Scan for the cell matching the given text and deliver its (X, Y) coordinate at center. 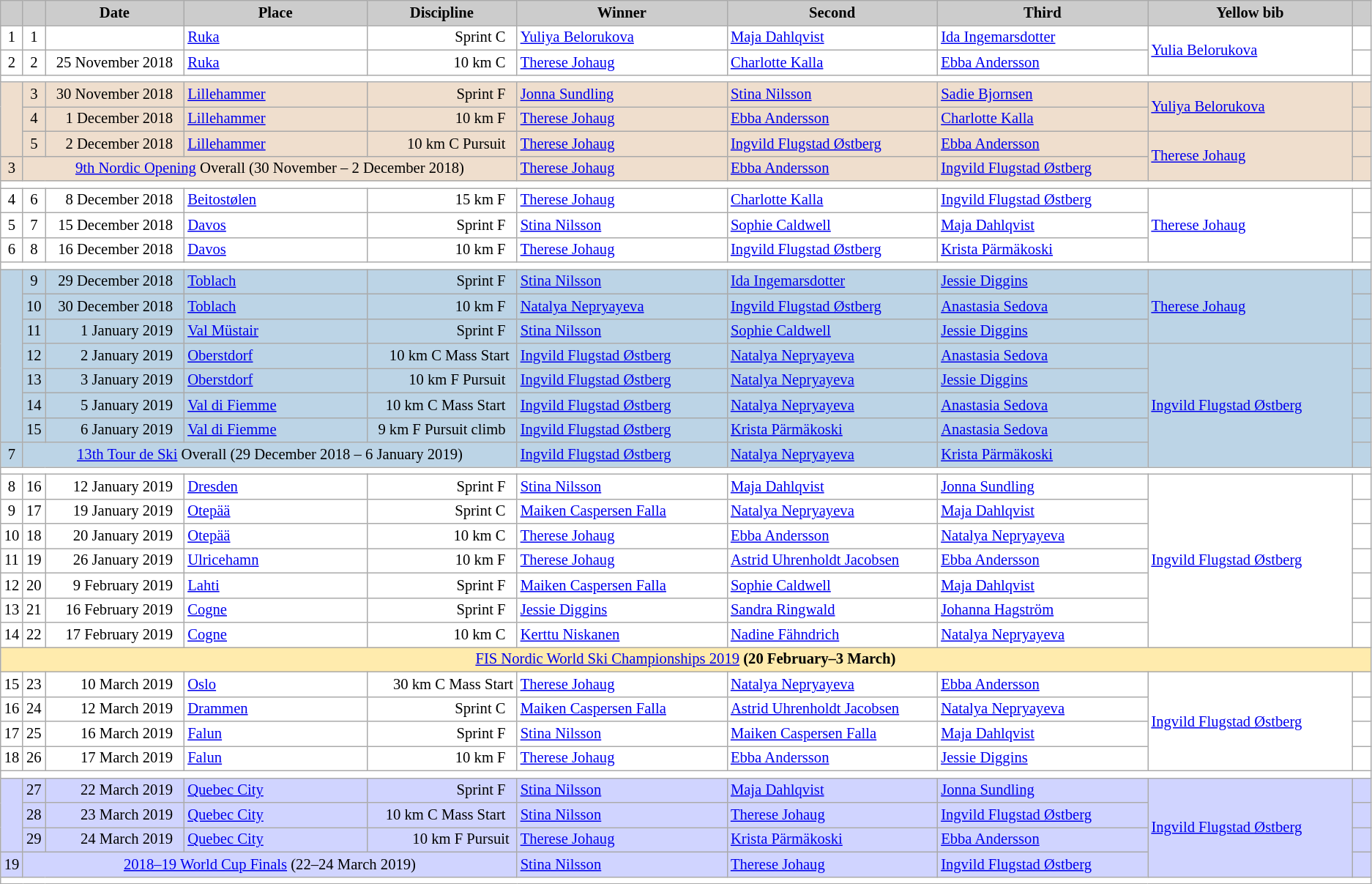
22 March 2019 (115, 790)
1 December 2018 (115, 119)
9th Nordic Opening Overall (30 November – 2 December 2018) (269, 168)
Val Müstair (275, 331)
Sandra Ringwald (832, 610)
Johanna Hagström (1043, 610)
15 December 2018 (115, 225)
25 (34, 733)
25 November 2018 (115, 62)
Winner (622, 12)
Discipline (442, 12)
Sadie Bjornsen (1043, 94)
26 January 2019 (115, 560)
9 February 2019 (115, 585)
Place (275, 12)
Yulia Belorukova (1250, 50)
29 December 2018 (115, 281)
16 December 2018 (115, 250)
9 km F Pursuit climb (442, 430)
Yellow bib (1250, 12)
10 km C Pursuit (442, 144)
16 February 2019 (115, 610)
16 March 2019 (115, 733)
2018–19 World Cup Finals (22–24 March 2019) (269, 864)
3 January 2019 (115, 380)
Third (1043, 12)
23 March 2019 (115, 815)
30 km C Mass Start (442, 684)
Lahti (275, 585)
Kerttu Niskanen (622, 635)
28 (34, 815)
Second (832, 12)
29 (34, 839)
19 January 2019 (115, 511)
24 (34, 709)
Dresden (275, 486)
27 (34, 790)
23 (34, 684)
12 March 2019 (115, 709)
20 (34, 585)
6 January 2019 (115, 430)
15 km F (442, 200)
17 February 2019 (115, 635)
FIS Nordic World Ski Championships 2019 (20 February–3 March) (685, 659)
26 (34, 758)
21 (34, 610)
30 December 2018 (115, 306)
Nadine Fähndrich (832, 635)
10 March 2019 (115, 684)
Ulricehamn (275, 560)
13th Tour de Ski Overall (29 December 2018 – 6 January 2019) (269, 455)
Beitostølen (275, 200)
2 January 2019 (115, 355)
1 January 2019 (115, 331)
20 January 2019 (115, 535)
Oslo (275, 684)
2 December 2018 (115, 144)
22 (34, 635)
24 March 2019 (115, 839)
12 January 2019 (115, 486)
Drammen (275, 709)
8 December 2018 (115, 200)
Date (115, 12)
30 November 2018 (115, 94)
17 March 2019 (115, 758)
5 January 2019 (115, 405)
